Extract the [x, y] coordinate from the center of the cell holding the provided text.  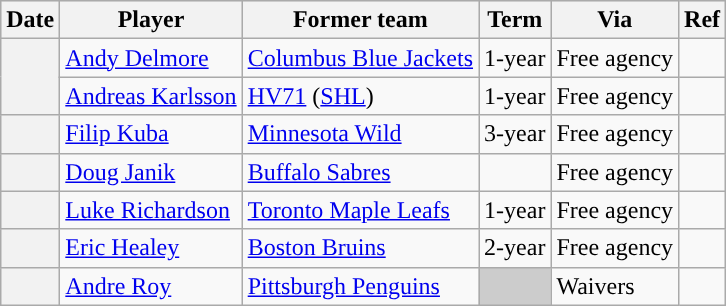
Waivers [615, 286]
Pittsburgh Penguins [360, 286]
Date [30, 20]
Eric Healey [151, 248]
Minnesota Wild [360, 134]
Toronto Maple Leafs [360, 210]
Boston Bruins [360, 248]
3-year [515, 134]
Doug Janik [151, 172]
Buffalo Sabres [360, 172]
Andy Delmore [151, 58]
2-year [515, 248]
Term [515, 20]
Ref [702, 20]
Filip Kuba [151, 134]
Andreas Karlsson [151, 96]
Player [151, 20]
Via [615, 20]
Former team [360, 20]
Columbus Blue Jackets [360, 58]
Luke Richardson [151, 210]
Andre Roy [151, 286]
HV71 (SHL) [360, 96]
